Capture the cell that displays the provided text and extract its [x, y] central coordinate. 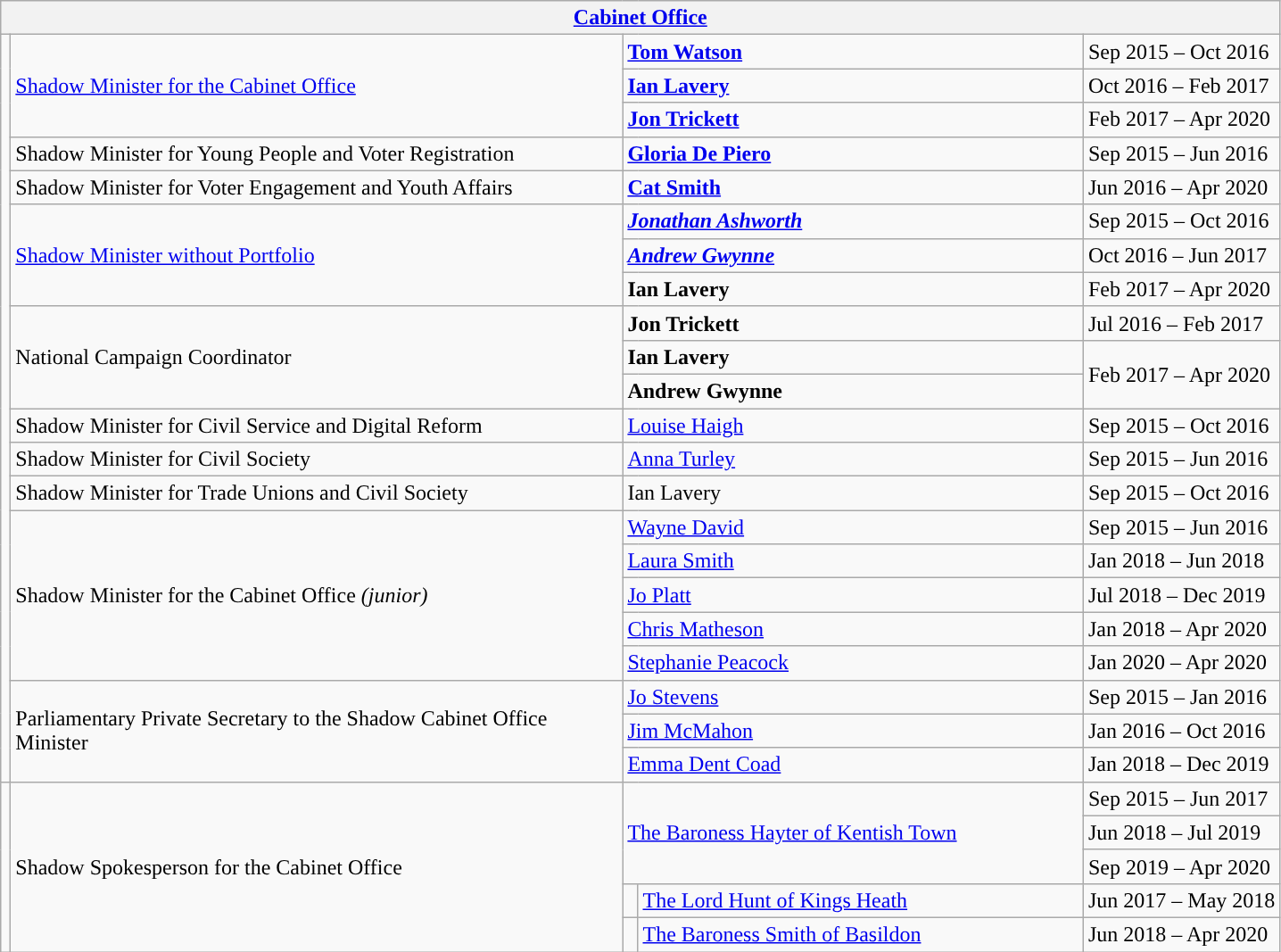
Laura Smith [853, 561]
Shadow Minister without Portfolio [317, 255]
Oct 2016 – Feb 2017 [1181, 86]
Shadow Spokesperson for the Cabinet Office [317, 866]
Jun 2018 – Apr 2020 [1181, 934]
Jun 2018 – Jul 2019 [1181, 832]
Louise Haigh [853, 426]
Sep 2019 – Apr 2020 [1181, 866]
Jo Platt [853, 595]
Jan 2018 – Dec 2019 [1181, 765]
Shadow Minister for the Cabinet Office (junior) [317, 595]
The Baroness Hayter of Kentish Town [853, 832]
Gloria De Piero [853, 153]
Shadow Minister for the Cabinet Office [317, 86]
National Campaign Coordinator [317, 357]
Wayne David [853, 527]
Oct 2016 – Jun 2017 [1181, 255]
Sep 2015 – Jan 2016 [1181, 697]
Shadow Minister for Trade Unions and Civil Society [317, 493]
Jim McMahon [853, 731]
Emma Dent Coad [853, 765]
Jun 2016 – Apr 2020 [1181, 187]
Shadow Minister for Civil Service and Digital Reform [317, 426]
Jan 2018 – Jun 2018 [1181, 561]
Chris Matheson [853, 629]
Jo Stevens [853, 697]
Shadow Minister for Civil Society [317, 459]
Sep 2015 – Jun 2017 [1181, 799]
Jul 2018 – Dec 2019 [1181, 595]
Parliamentary Private Secretary to the Shadow Cabinet Office Minister [317, 731]
Anna Turley [853, 459]
Cabinet Office [640, 18]
Tom Watson [853, 52]
Jonathan Ashworth [853, 221]
Cat Smith [853, 187]
Jan 2018 – Apr 2020 [1181, 629]
The Baroness Smith of Basildon [860, 934]
Jan 2020 – Apr 2020 [1181, 663]
Stephanie Peacock [853, 663]
The Lord Hunt of Kings Heath [860, 900]
Jun 2017 – May 2018 [1181, 900]
Jul 2016 – Feb 2017 [1181, 323]
Shadow Minister for Young People and Voter Registration [317, 153]
Shadow Minister for Voter Engagement and Youth Affairs [317, 187]
Jan 2016 – Oct 2016 [1181, 731]
